Find where the given text appears and provide that cell's center as (X, Y) coordinate. 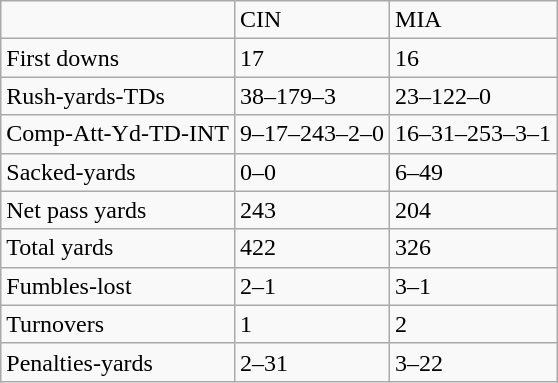
9–17–243–2–0 (312, 134)
Turnovers (118, 324)
2–1 (312, 286)
326 (474, 248)
Rush-yards-TDs (118, 96)
Penalties-yards (118, 362)
16 (474, 58)
204 (474, 210)
Total yards (118, 248)
6–49 (474, 172)
1 (312, 324)
38–179–3 (312, 96)
CIN (312, 20)
Net pass yards (118, 210)
23–122–0 (474, 96)
0–0 (312, 172)
243 (312, 210)
MIA (474, 20)
Comp-Att-Yd-TD-INT (118, 134)
16–31–253–3–1 (474, 134)
First downs (118, 58)
3–22 (474, 362)
2 (474, 324)
422 (312, 248)
Sacked-yards (118, 172)
Fumbles-lost (118, 286)
3–1 (474, 286)
2–31 (312, 362)
17 (312, 58)
